From the cell containing the given text, extract its center point as [x, y] coordinate. 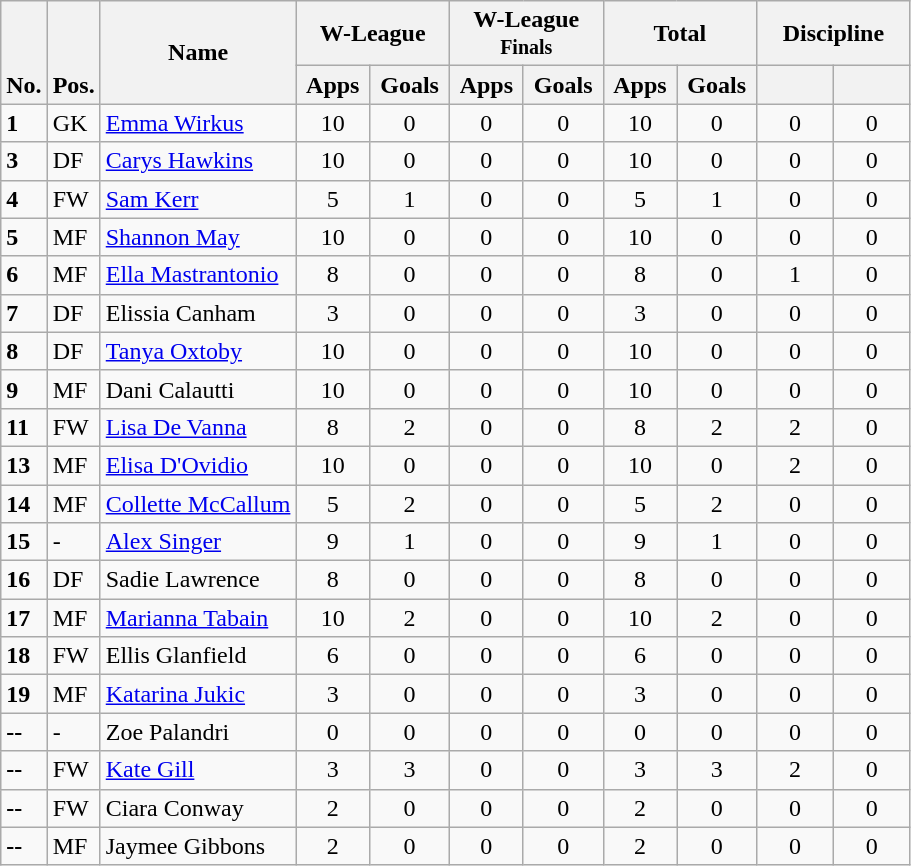
Emma Wirkus [198, 123]
Sam Kerr [198, 199]
Elissia Canham [198, 313]
Discipline [834, 34]
Ciara Conway [198, 808]
Collette McCallum [198, 503]
W-LeagueFinals [526, 34]
Name [198, 52]
Zoe Palandri [198, 732]
Elisa D'Ovidio [198, 465]
GK [74, 123]
14 [24, 503]
Carys Hawkins [198, 161]
Ella Mastrantonio [198, 275]
Lisa De Vanna [198, 427]
Alex Singer [198, 542]
Dani Calautti [198, 389]
7 [24, 313]
16 [24, 580]
Shannon May [198, 237]
4 [24, 199]
Tanya Oxtoby [198, 351]
15 [24, 542]
W-League [373, 34]
Ellis Glanfield [198, 656]
Total [680, 34]
Pos. [74, 52]
11 [24, 427]
Sadie Lawrence [198, 580]
No. [24, 52]
Jaymee Gibbons [198, 846]
Kate Gill [198, 770]
17 [24, 618]
Marianna Tabain [198, 618]
18 [24, 656]
Katarina Jukic [198, 694]
19 [24, 694]
13 [24, 465]
